Extract the (x, y) coordinate from the center of the cell holding the provided text.  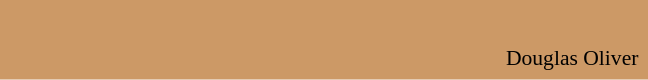
Douglas Oliver (324, 58)
